Extract the (X, Y) coordinate from the center of the cell holding the provided text.  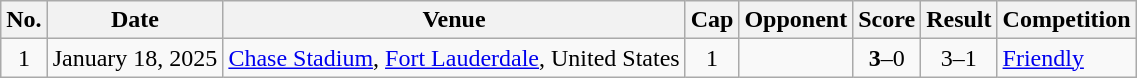
3–1 (959, 58)
Result (959, 20)
Friendly (1066, 58)
Opponent (796, 20)
No. (24, 20)
Competition (1066, 20)
Cap (712, 20)
Venue (454, 20)
Chase Stadium, Fort Lauderdale, United States (454, 58)
Date (135, 20)
3–0 (887, 58)
January 18, 2025 (135, 58)
Score (887, 20)
